Provide the (x, y) coordinate of the cell's center where the given text is located.  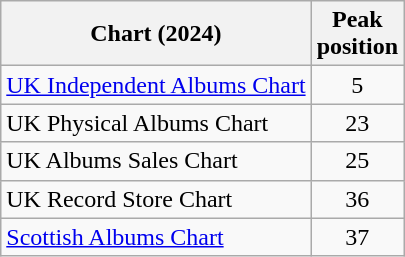
23 (357, 123)
Chart (2024) (156, 34)
Scottish Albums Chart (156, 237)
36 (357, 199)
UK Albums Sales Chart (156, 161)
25 (357, 161)
37 (357, 237)
UK Physical Albums Chart (156, 123)
UK Independent Albums Chart (156, 85)
UK Record Store Chart (156, 199)
5 (357, 85)
Peakposition (357, 34)
